Capture the cell that displays the provided text and extract its (x, y) central coordinate. 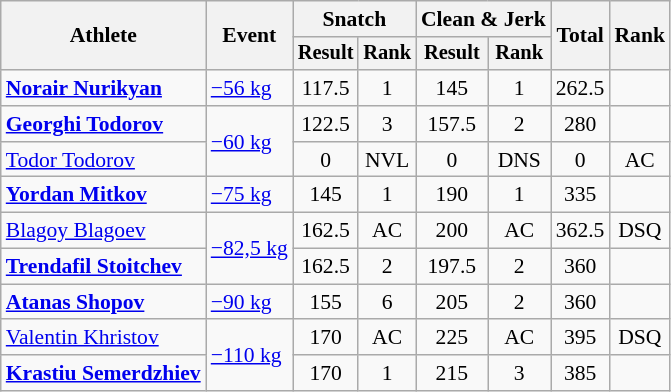
Georghi Todorov (104, 124)
Yordan Mitkov (104, 195)
−110 kg (250, 356)
Atanas Shopov (104, 302)
Total (580, 36)
−56 kg (250, 88)
197.5 (452, 267)
395 (580, 338)
225 (452, 338)
Clean & Jerk (484, 19)
NVL (387, 160)
Norair Nurikyan (104, 88)
205 (452, 302)
−90 kg (250, 302)
Athlete (104, 36)
280 (580, 124)
6 (387, 302)
117.5 (326, 88)
200 (452, 231)
122.5 (326, 124)
DNS (520, 160)
Krastiu Semerdzhiev (104, 373)
190 (452, 195)
Blagoy Blagoev (104, 231)
362.5 (580, 231)
Event (250, 36)
335 (580, 195)
−60 kg (250, 142)
262.5 (580, 88)
215 (452, 373)
Valentin Khristov (104, 338)
Trendafil Stoitchev (104, 267)
Snatch (354, 19)
−75 kg (250, 195)
157.5 (452, 124)
155 (326, 302)
Todor Todorov (104, 160)
385 (580, 373)
−82,5 kg (250, 248)
